Capture the cell that displays the provided text and extract its (x, y) central coordinate. 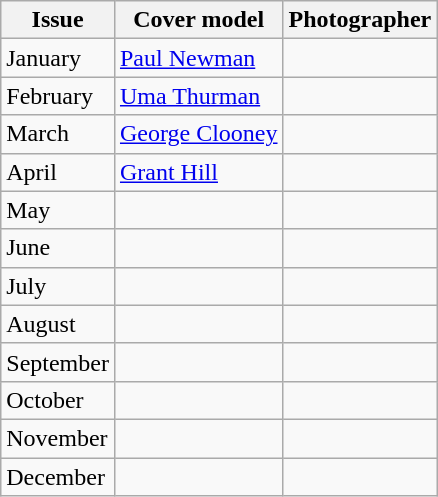
George Clooney (198, 134)
May (58, 210)
Photographer (360, 20)
December (58, 477)
September (58, 362)
Grant Hill (198, 172)
Cover model (198, 20)
June (58, 248)
Uma Thurman (198, 96)
April (58, 172)
Issue (58, 20)
March (58, 134)
August (58, 324)
Paul Newman (198, 58)
January (58, 58)
October (58, 400)
November (58, 438)
February (58, 96)
July (58, 286)
